Provide the [X, Y] coordinate of the cell's center where the given text is located.  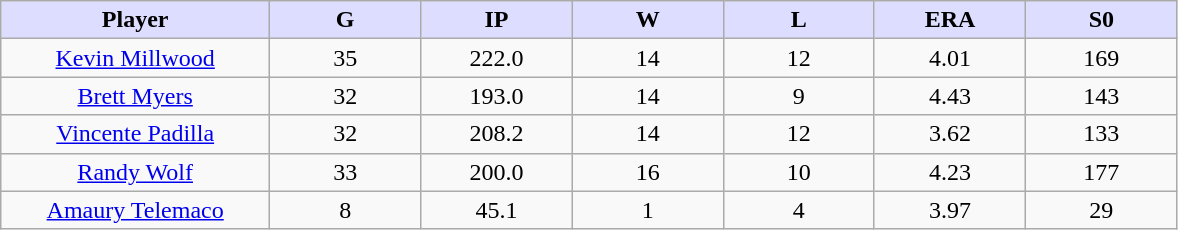
133 [1102, 134]
45.1 [496, 210]
4.43 [950, 96]
3.62 [950, 134]
10 [798, 172]
Brett Myers [136, 96]
Randy Wolf [136, 172]
9 [798, 96]
S0 [1102, 20]
G [346, 20]
208.2 [496, 134]
33 [346, 172]
Kevin Millwood [136, 58]
L [798, 20]
35 [346, 58]
3.97 [950, 210]
ERA [950, 20]
Player [136, 20]
29 [1102, 210]
222.0 [496, 58]
193.0 [496, 96]
200.0 [496, 172]
4.01 [950, 58]
177 [1102, 172]
4.23 [950, 172]
W [648, 20]
Amaury Telemaco [136, 210]
IP [496, 20]
143 [1102, 96]
1 [648, 210]
8 [346, 210]
Vincente Padilla [136, 134]
4 [798, 210]
169 [1102, 58]
16 [648, 172]
